Search for the cell housing the specified text and yield its (x, y) center coordinate. 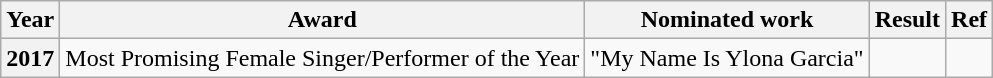
Nominated work (727, 20)
Ref (970, 20)
Most Promising Female Singer/Performer of the Year (322, 58)
Award (322, 20)
"My Name Is Ylona Garcia" (727, 58)
Result (907, 20)
2017 (30, 58)
Year (30, 20)
